Find where the given text appears and provide that cell's center as [X, Y] coordinate. 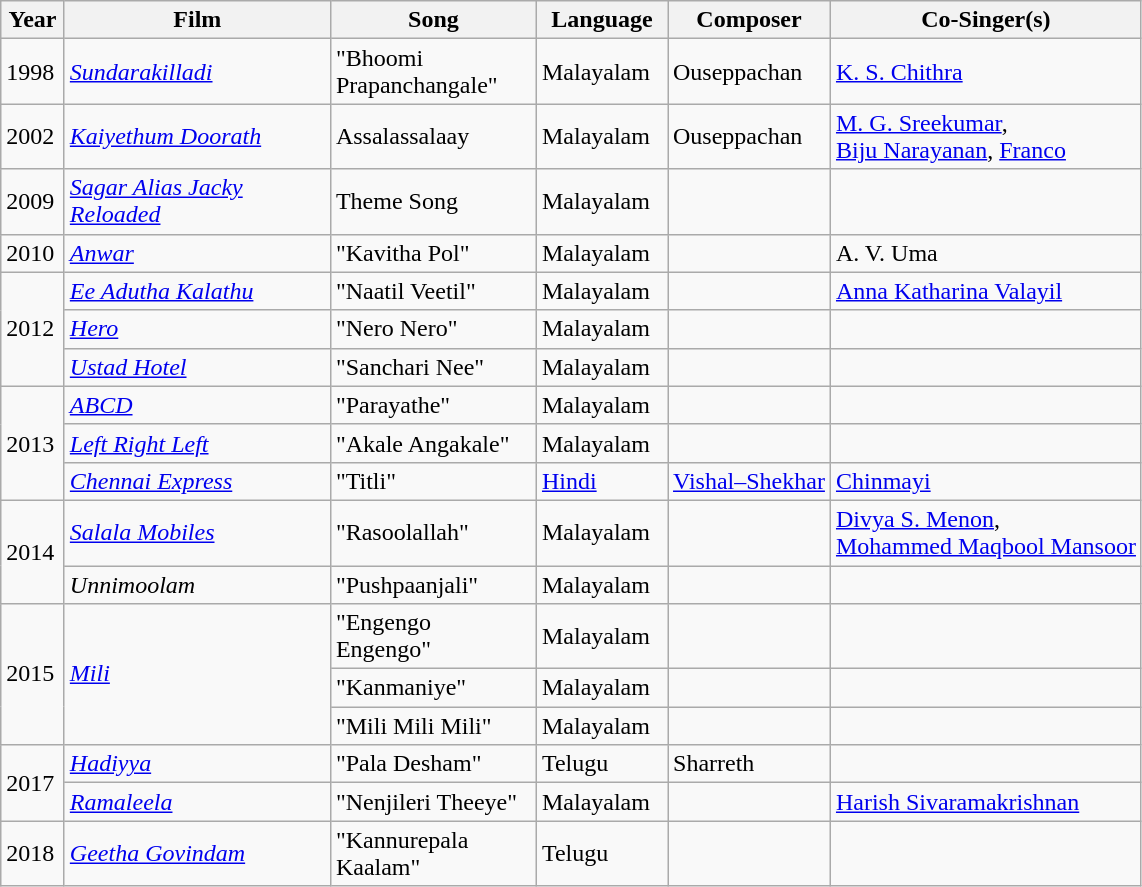
Chinmayi [986, 481]
2009 [33, 202]
Sagar Alias Jacky Reloaded [197, 202]
"Rasoolallah" [433, 532]
"Akale Angakale" [433, 443]
2014 [33, 552]
Hadiyya [197, 764]
Unnimoolam [197, 585]
K. S. Chithra [986, 72]
"Kannurepala Kaalam" [433, 854]
2012 [33, 329]
1998 [33, 72]
"Naatil Veetil" [433, 291]
Sundarakilladi [197, 72]
"Nero Nero" [433, 329]
Kaiyethum Doorath [197, 136]
Salala Mobiles [197, 532]
2002 [33, 136]
ABCD [197, 405]
Hindi [602, 481]
A. V. Uma [986, 253]
2018 [33, 854]
"Sanchari Nee" [433, 367]
Language [602, 20]
Harish Sivaramakrishnan [986, 802]
Song [433, 20]
2010 [33, 253]
Chennai Express [197, 481]
M. G. Sreekumar,Biju Narayanan, Franco [986, 136]
2013 [33, 443]
Ramaleela [197, 802]
Year [33, 20]
Ee Adutha Kalathu [197, 291]
"Pala Desham" [433, 764]
"Titli" [433, 481]
Hero [197, 329]
Assalassalaay [433, 136]
Mili [197, 674]
"Bhoomi Prapanchangale" [433, 72]
"Engengo Engengo" [433, 636]
Composer [750, 20]
"Parayathe" [433, 405]
Left Right Left [197, 443]
Anna Katharina Valayil [986, 291]
Vishal–Shekhar [750, 481]
"Mili Mili Mili" [433, 726]
Film [197, 20]
Ustad Hotel [197, 367]
Divya S. Menon,Mohammed Maqbool Mansoor [986, 532]
"Kavitha Pol" [433, 253]
2015 [33, 674]
"Kanmaniye" [433, 688]
Geetha Govindam [197, 854]
"Nenjileri Theeye" [433, 802]
Anwar [197, 253]
Co-Singer(s) [986, 20]
Theme Song [433, 202]
Sharreth [750, 764]
"Pushpaanjali" [433, 585]
2017 [33, 783]
